Provide the [X, Y] coordinate of the cell's center where the given text is located.  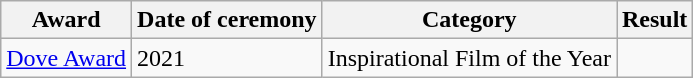
Date of ceremony [228, 20]
2021 [228, 58]
Result [654, 20]
Dove Award [66, 58]
Category [469, 20]
Inspirational Film of the Year [469, 58]
Award [66, 20]
